Identify which cell holds the provided text, then report its [X, Y] central coordinate. 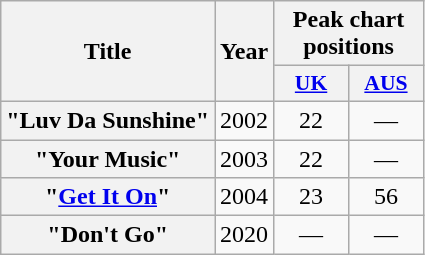
2004 [244, 197]
AUS [386, 84]
56 [386, 197]
2020 [244, 235]
2002 [244, 120]
Year [244, 52]
2003 [244, 159]
"Don't Go" [108, 235]
Peak chart positions [349, 34]
UK [312, 84]
Title [108, 52]
"Your Music" [108, 159]
"Get It On" [108, 197]
23 [312, 197]
"Luv Da Sunshine" [108, 120]
